Find where the given text appears and provide that cell's center as [X, Y] coordinate. 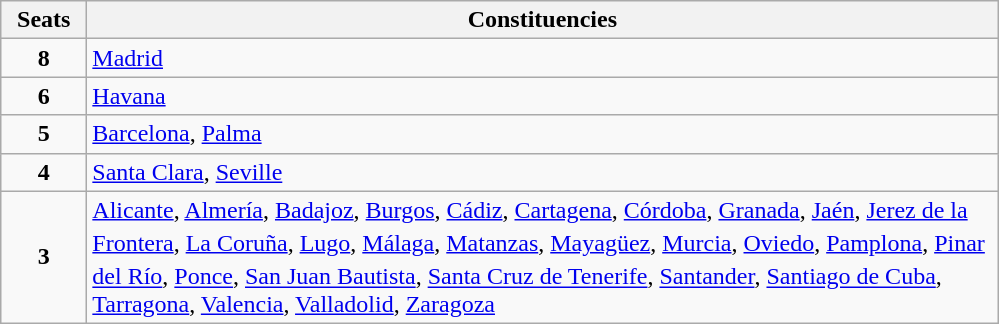
Santa Clara, Seville [542, 172]
6 [44, 96]
8 [44, 58]
3 [44, 257]
Madrid [542, 58]
5 [44, 134]
4 [44, 172]
Barcelona, Palma [542, 134]
Seats [44, 20]
Constituencies [542, 20]
Havana [542, 96]
